Provide the (x, y) coordinate of the cell's center where the given text is located.  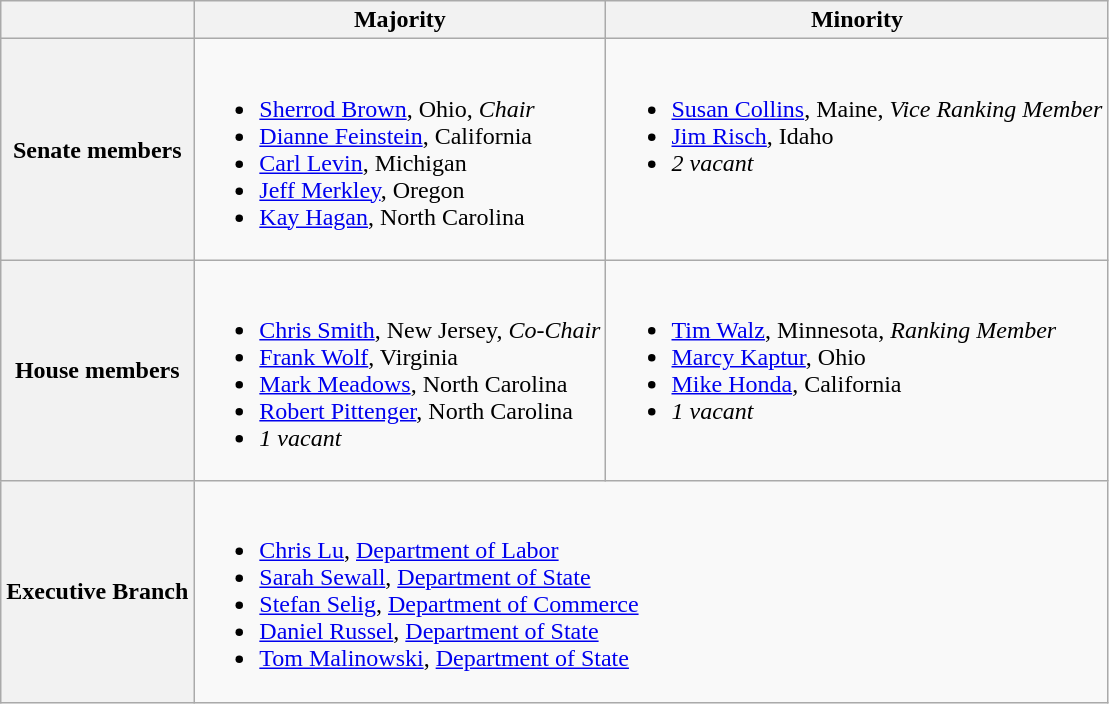
Sherrod Brown, Ohio, ChairDianne Feinstein, CaliforniaCarl Levin, MichiganJeff Merkley, OregonKay Hagan, North Carolina (400, 150)
Minority (857, 20)
Susan Collins, Maine, Vice Ranking MemberJim Risch, Idaho2 vacant (857, 150)
Chris Smith, New Jersey, Co-ChairFrank Wolf, VirginiaMark Meadows, North CarolinaRobert Pittenger, North Carolina1 vacant (400, 370)
Tim Walz, Minnesota, Ranking MemberMarcy Kaptur, OhioMike Honda, California1 vacant (857, 370)
Executive Branch (98, 592)
Senate members (98, 150)
House members (98, 370)
Majority (400, 20)
